Return [x, y] of the center of cell containing provided text 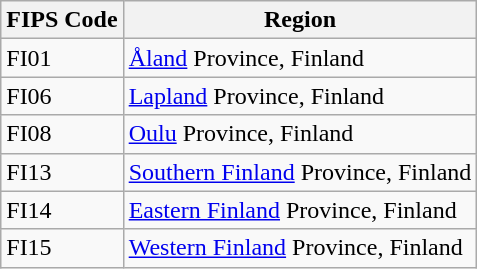
Southern Finland Province, Finland [300, 172]
Eastern Finland Province, Finland [300, 210]
FI15 [62, 248]
FI13 [62, 172]
FI14 [62, 210]
Oulu Province, Finland [300, 134]
Lapland Province, Finland [300, 96]
FI06 [62, 96]
Region [300, 20]
FI08 [62, 134]
FI01 [62, 58]
Åland Province, Finland [300, 58]
Western Finland Province, Finland [300, 248]
FIPS Code [62, 20]
